Locate the cell with the specified text and output its [x, y] center coordinate. 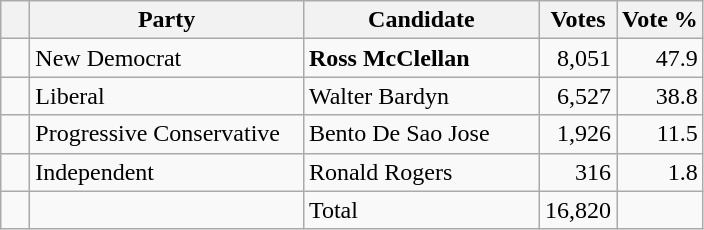
1,926 [578, 134]
1.8 [660, 172]
Votes [578, 20]
6,527 [578, 96]
Walter Bardyn [421, 96]
11.5 [660, 134]
Liberal [167, 96]
Candidate [421, 20]
316 [578, 172]
16,820 [578, 210]
Total [421, 210]
47.9 [660, 58]
Progressive Conservative [167, 134]
New Democrat [167, 58]
Party [167, 20]
Bento De Sao Jose [421, 134]
8,051 [578, 58]
Vote % [660, 20]
Ronald Rogers [421, 172]
38.8 [660, 96]
Independent [167, 172]
Ross McClellan [421, 58]
